For the text-containing cell, return its midpoint in (x, y) coordinate format. 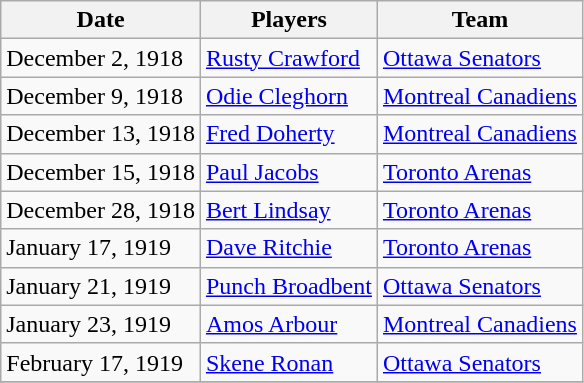
January 23, 1919 (101, 324)
December 28, 1918 (101, 210)
December 2, 1918 (101, 58)
December 9, 1918 (101, 96)
Dave Ritchie (288, 248)
Odie Cleghorn (288, 96)
Players (288, 20)
Paul Jacobs (288, 172)
Date (101, 20)
Team (480, 20)
Amos Arbour (288, 324)
January 17, 1919 (101, 248)
December 13, 1918 (101, 134)
Bert Lindsay (288, 210)
February 17, 1919 (101, 362)
January 21, 1919 (101, 286)
Fred Doherty (288, 134)
December 15, 1918 (101, 172)
Punch Broadbent (288, 286)
Skene Ronan (288, 362)
Rusty Crawford (288, 58)
